Pinpoint the cell where the given text exists, returning its [X, Y] midpoint coordinate. 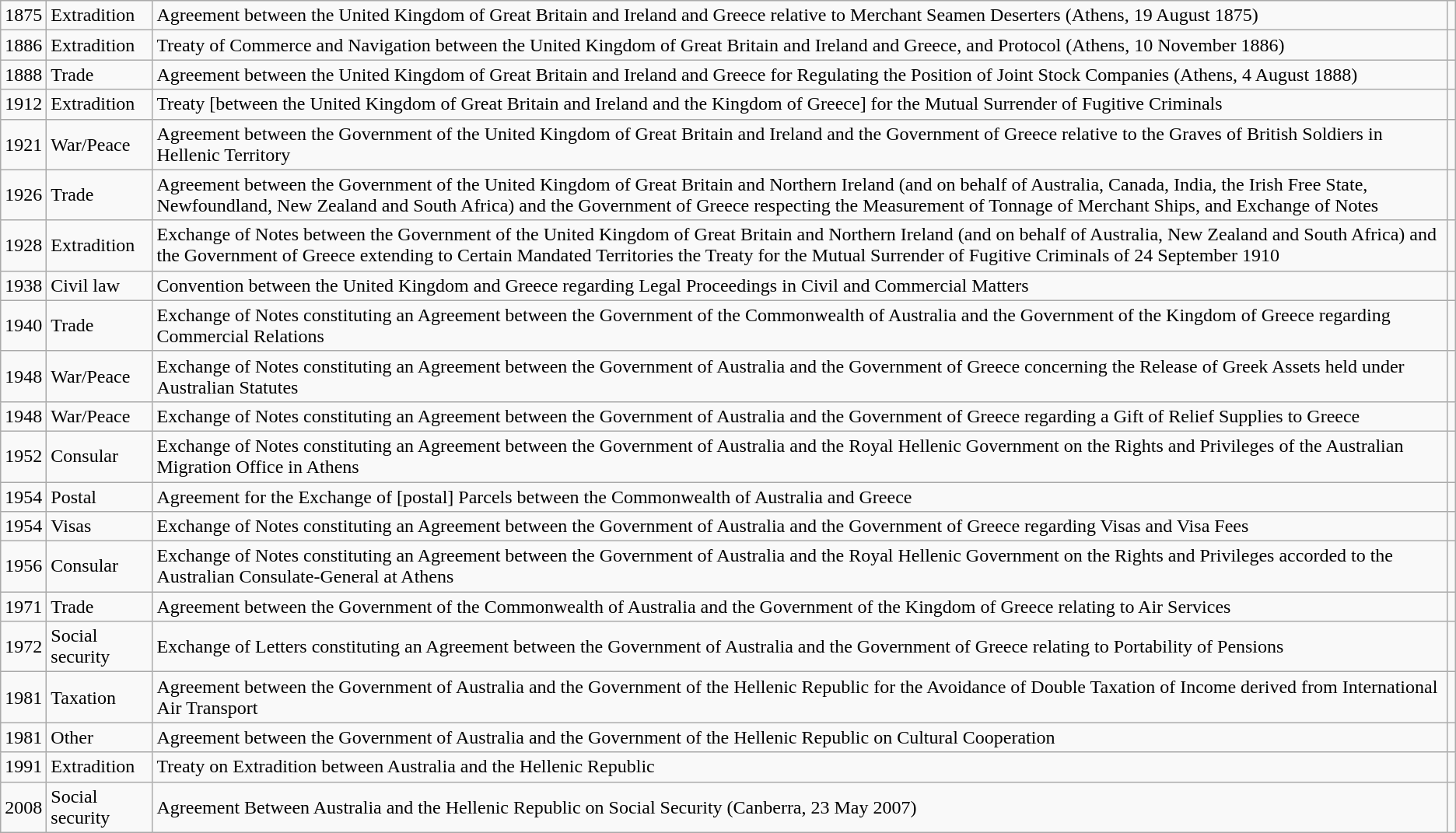
Treaty of Commerce and Navigation between the United Kingdom of Great Britain and Ireland and Greece, and Protocol (Athens, 10 November 1886) [800, 45]
Agreement between the United Kingdom of Great Britain and Ireland and Greece relative to Merchant Seamen Deserters (Athens, 19 August 1875) [800, 16]
1952 [23, 456]
Exchange of Letters constituting an Agreement between the Government of Australia and the Government of Greece relating to Portability of Pensions [800, 647]
1928 [23, 246]
Agreement between the Government of the Commonwealth of Australia and the Government of the Kingdom of Greece relating to Air Services [800, 607]
1875 [23, 16]
1888 [23, 75]
1886 [23, 45]
Exchange of Notes constituting an Agreement between the Government of Australia and the Government of Greece regarding Visas and Visa Fees [800, 527]
1921 [23, 145]
Agreement for the Exchange of [postal] Parcels between the Commonwealth of Australia and Greece [800, 497]
Agreement between the Government of Australia and the Government of the Hellenic Republic on Cultural Cooperation [800, 737]
1971 [23, 607]
Treaty on Extradition between Australia and the Hellenic Republic [800, 767]
1940 [23, 325]
Other [100, 737]
2008 [23, 807]
Visas [100, 527]
1926 [23, 194]
Convention between the United Kingdom and Greece regarding Legal Proceedings in Civil and Commercial Matters [800, 285]
Agreement Between Australia and the Hellenic Republic on Social Security (Canberra, 23 May 2007) [800, 807]
Civil law [100, 285]
1972 [23, 647]
1991 [23, 767]
1912 [23, 104]
Taxation [100, 697]
Treaty [between the United Kingdom of Great Britain and Ireland and the Kingdom of Greece] for the Mutual Surrender of Fugitive Criminals [800, 104]
Postal [100, 497]
1938 [23, 285]
1956 [23, 566]
